Identify which cell holds the provided text, then report its (X, Y) central coordinate. 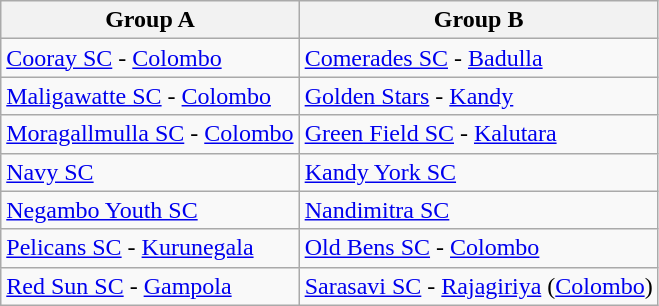
Maligawatte SC - Colombo (150, 96)
Group A (150, 20)
Green Field SC - Kalutara (478, 134)
Navy SC (150, 172)
Cooray SC - Colombo (150, 58)
Red Sun SC - Gampola (150, 286)
Golden Stars - Kandy (478, 96)
Old Bens SC - Colombo (478, 248)
Pelicans SC - Kurunegala (150, 248)
Group B (478, 20)
Nandimitra SC (478, 210)
Sarasavi SC - Rajagiriya (Colombo) (478, 286)
Kandy York SC (478, 172)
Moragallmulla SC - Colombo (150, 134)
Negambo Youth SC (150, 210)
Comerades SC - Badulla (478, 58)
